Find where the given text appears and provide that cell's center as (X, Y) coordinate. 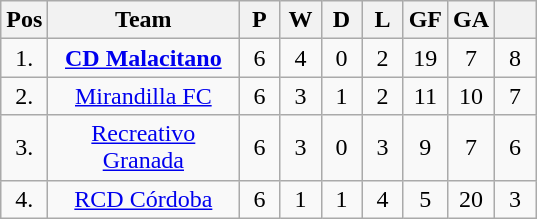
RCD Córdoba (144, 199)
9 (425, 148)
P (260, 20)
10 (472, 96)
Pos (24, 20)
4. (24, 199)
GF (425, 20)
D (342, 20)
8 (516, 58)
5 (425, 199)
L (382, 20)
1. (24, 58)
19 (425, 58)
2. (24, 96)
11 (425, 96)
GA (472, 20)
Mirandilla FC (144, 96)
Team (144, 20)
CD Malacitano (144, 58)
Recreativo Granada (144, 148)
W (300, 20)
20 (472, 199)
3. (24, 148)
